Identify which cell holds the provided text, then report its [X, Y] central coordinate. 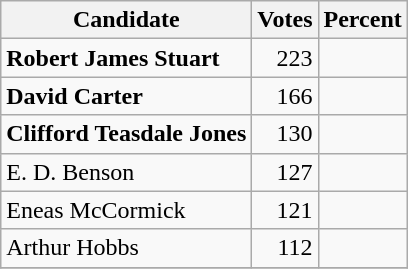
Arthur Hobbs [126, 248]
223 [285, 58]
Clifford Teasdale Jones [126, 134]
Robert James Stuart [126, 58]
112 [285, 248]
Candidate [126, 20]
166 [285, 96]
Percent [362, 20]
Eneas McCormick [126, 210]
David Carter [126, 96]
E. D. Benson [126, 172]
Votes [285, 20]
121 [285, 210]
130 [285, 134]
127 [285, 172]
